Identify which cell holds the provided text, then report its (X, Y) central coordinate. 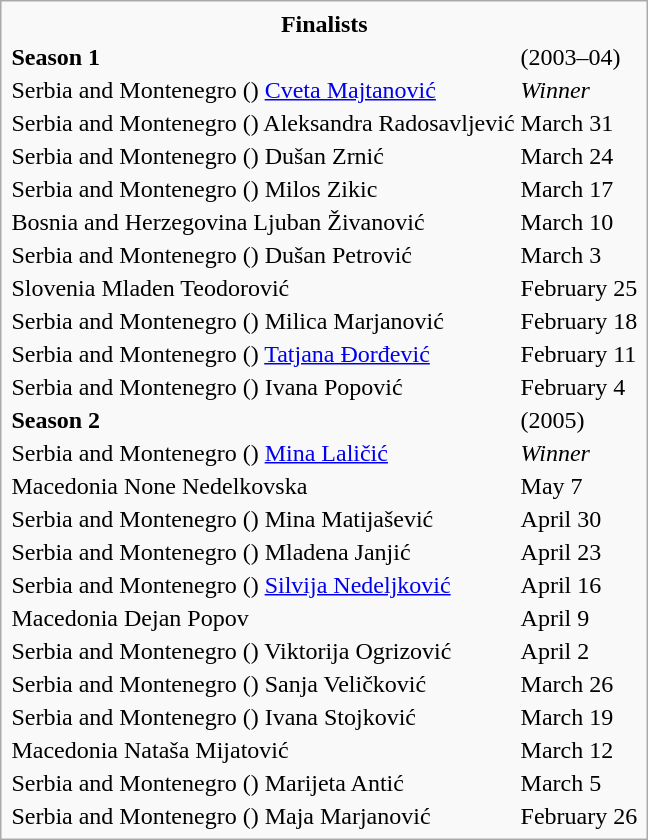
Macedonia Dejan Popov (263, 618)
Serbia and Montenegro () Aleksandra Radosavljević (263, 123)
Serbia and Montenegro () Dušan Petrović (263, 255)
Serbia and Montenegro () Tatjana Đorđević (263, 354)
(2003–04) (579, 57)
March 5 (579, 783)
(2005) (579, 420)
April 30 (579, 519)
Serbia and Montenegro () Milica Marjanović (263, 321)
May 7 (579, 486)
April 9 (579, 618)
Serbia and Montenegro () Ivana Popović (263, 387)
Serbia and Montenegro () Viktorija Ogrizović (263, 651)
Season 1 (263, 57)
April 23 (579, 552)
March 3 (579, 255)
February 4 (579, 387)
March 19 (579, 717)
March 10 (579, 222)
Season 2 (263, 420)
Macedonia None Nedelkovska (263, 486)
Serbia and Montenegro () Dušan Zrnić (263, 156)
Serbia and Montenegro () Ivana Stojković (263, 717)
Slovenia Mladen Teodorović (263, 288)
March 24 (579, 156)
Serbia and Montenegro () Maja Marjanović (263, 816)
February 11 (579, 354)
March 12 (579, 750)
March 17 (579, 189)
Bosnia and Herzegovina Ljuban Živanović (263, 222)
Macedonia Nataša Mijatović (263, 750)
Serbia and Montenegro () Cveta Majtanović (263, 90)
Serbia and Montenegro () Mina Matijašević (263, 519)
April 2 (579, 651)
February 18 (579, 321)
March 31 (579, 123)
March 26 (579, 684)
April 16 (579, 585)
Serbia and Montenegro () Mladena Janjić (263, 552)
Serbia and Montenegro () Milos Zikic (263, 189)
Serbia and Montenegro () Mina Laličić (263, 453)
Finalists (324, 24)
Serbia and Montenegro () Sanja Veličković (263, 684)
Serbia and Montenegro () Marijeta Antić (263, 783)
Serbia and Montenegro () Silvija Nedeljković (263, 585)
February 26 (579, 816)
February 25 (579, 288)
